Find where the given text appears and provide that cell's center as (x, y) coordinate. 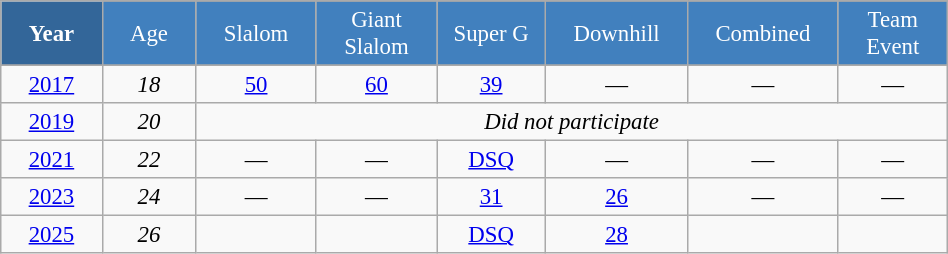
Downhill (617, 34)
2025 (52, 235)
Team Event (892, 34)
2017 (52, 85)
22 (149, 160)
Slalom (256, 34)
31 (492, 197)
Combined (762, 34)
Did not participate (572, 122)
Age (149, 34)
2023 (52, 197)
24 (149, 197)
39 (492, 85)
GiantSlalom (376, 34)
18 (149, 85)
2019 (52, 122)
Super G (492, 34)
50 (256, 85)
60 (376, 85)
20 (149, 122)
2021 (52, 160)
Year (52, 34)
28 (617, 235)
